For the text-containing cell, return its midpoint in (x, y) coordinate format. 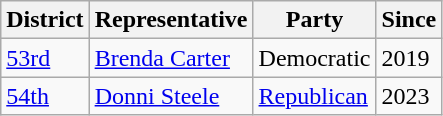
2023 (409, 96)
54th (45, 96)
2019 (409, 58)
Democratic (314, 58)
District (45, 20)
Donni Steele (171, 96)
Republican (314, 96)
Party (314, 20)
Brenda Carter (171, 58)
53rd (45, 58)
Representative (171, 20)
Since (409, 20)
